Scan for the cell matching the given text and deliver its [x, y] coordinate at center. 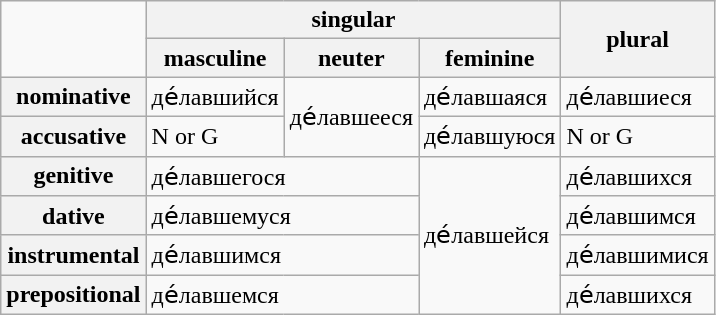
prepositional [74, 295]
dative [74, 216]
genitive [74, 176]
instrumental [74, 255]
де́лавшийся [215, 97]
feminine [490, 58]
де́лавшаяся [490, 97]
де́лавшуюся [490, 136]
accusative [74, 136]
де́лавшиеся [638, 97]
singular [354, 20]
де́лавшемуся [282, 216]
masculine [215, 58]
де́лавшимися [638, 255]
де́лавшейся [490, 235]
де́лавшегося [282, 176]
nominative [74, 97]
де́лавшемся [282, 295]
plural [638, 39]
neuter [351, 58]
де́лавшееся [351, 116]
